For the text-containing cell, return its midpoint in [X, Y] coordinate format. 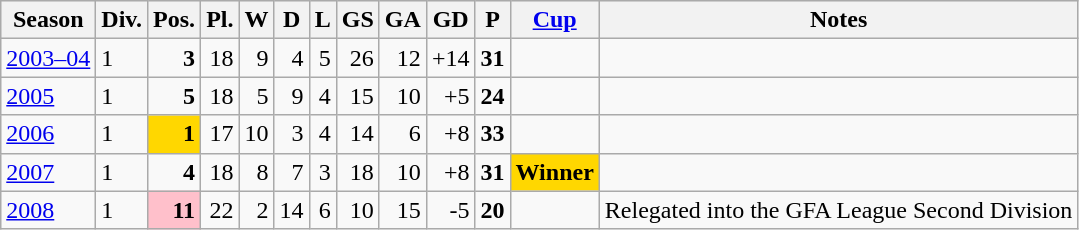
2008 [48, 210]
22 [220, 210]
2 [256, 210]
Season [48, 20]
W [256, 20]
20 [492, 210]
12 [402, 58]
+5 [450, 96]
Notes [838, 20]
2003–04 [48, 58]
2007 [48, 172]
Pos. [174, 20]
D [292, 20]
Div. [122, 20]
Cup [554, 20]
2006 [48, 134]
Pl. [220, 20]
24 [492, 96]
7 [292, 172]
33 [492, 134]
P [492, 20]
+14 [450, 58]
GA [402, 20]
L [322, 20]
Relegated into the GFA League Second Division [838, 210]
17 [220, 134]
Winner [554, 172]
GD [450, 20]
GS [358, 20]
26 [358, 58]
-5 [450, 210]
2005 [48, 96]
8 [256, 172]
11 [174, 210]
